Search for the cell housing the specified text and yield its [x, y] center coordinate. 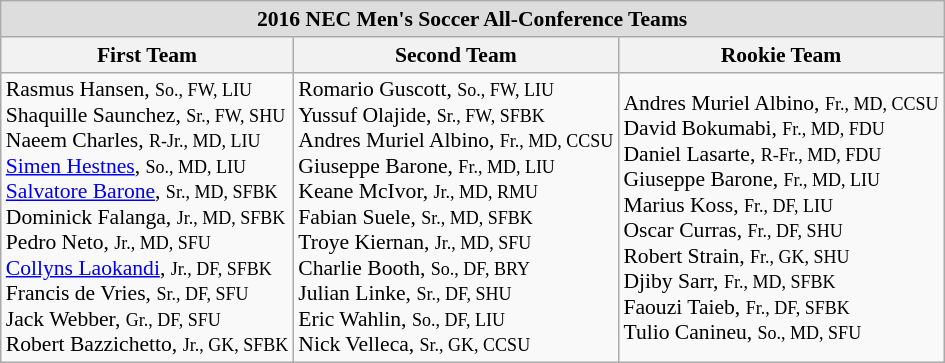
Second Team [456, 55]
First Team [147, 55]
Rookie Team [780, 55]
2016 NEC Men's Soccer All-Conference Teams [472, 19]
